Detect which cell encompasses the target text, then output its (X, Y) center coordinate. 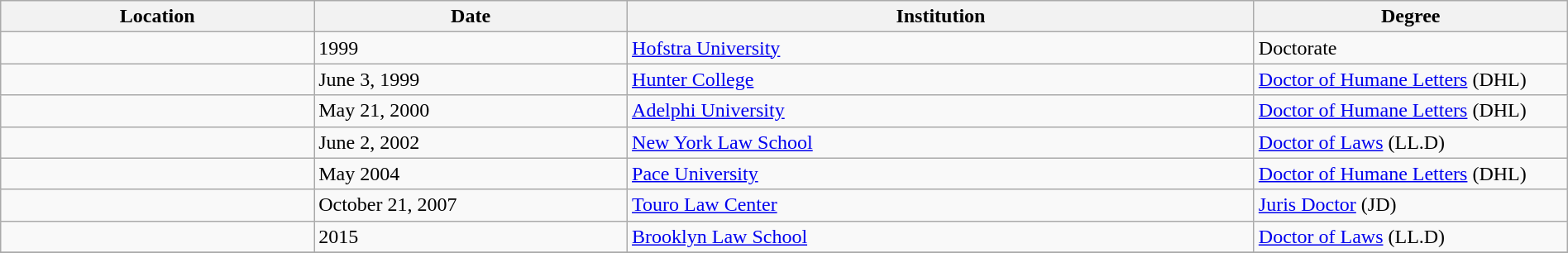
Location (157, 17)
Institution (941, 17)
Hofstra University (941, 48)
Hunter College (941, 79)
May 21, 2000 (471, 111)
Brooklyn Law School (941, 236)
Adelphi University (941, 111)
Juris Doctor (JD) (1411, 205)
Touro Law Center (941, 205)
Date (471, 17)
Doctorate (1411, 48)
June 3, 1999 (471, 79)
Degree (1411, 17)
October 21, 2007 (471, 205)
1999 (471, 48)
May 2004 (471, 174)
2015 (471, 236)
June 2, 2002 (471, 142)
Pace University (941, 174)
New York Law School (941, 142)
